Find where the given text appears and provide that cell's center as (x, y) coordinate. 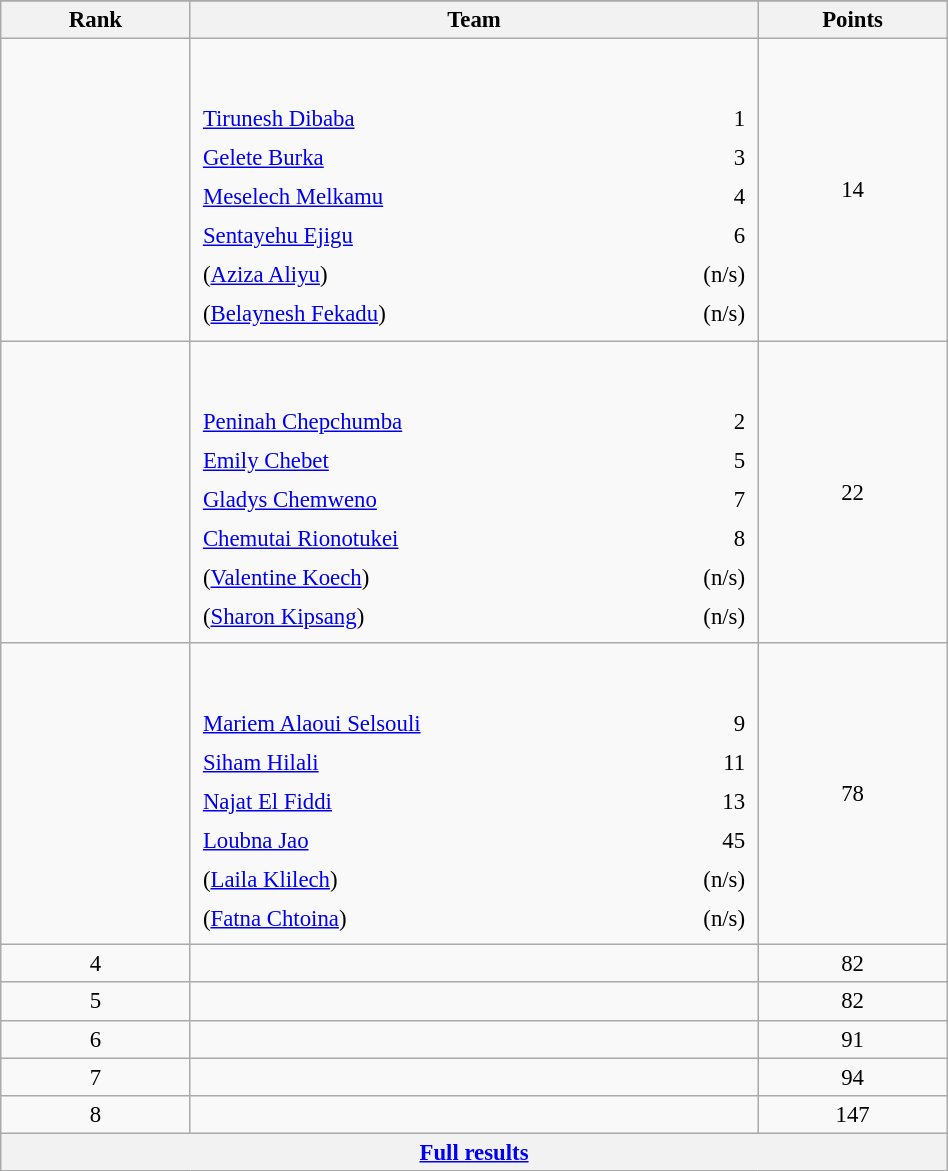
Points (852, 20)
Mariem Alaoui Selsouli 9 Siham Hilali 11 Najat El Fiddi 13 Loubna Jao 45 (Laila Klilech) (n/s) (Fatna Chtoina) (n/s) (474, 794)
Gladys Chemweno (418, 499)
(Aziza Aliyu) (414, 275)
Team (474, 20)
Gelete Burka (414, 158)
11 (699, 762)
Rank (96, 20)
(Fatna Chtoina) (422, 919)
Sentayehu Ejigu (414, 236)
Peninah Chepchumba 2 Emily Chebet 5 Gladys Chemweno 7 Chemutai Rionotukei 8 (Valentine Koech) (n/s) (Sharon Kipsang) (n/s) (474, 492)
Siham Hilali (422, 762)
2 (696, 421)
Meselech Melkamu (414, 197)
Chemutai Rionotukei (418, 538)
9 (699, 723)
3 (692, 158)
Loubna Jao (422, 840)
22 (852, 492)
14 (852, 190)
Full results (474, 1152)
91 (852, 1039)
(Belaynesh Fekadu) (414, 314)
(Valentine Koech) (418, 577)
78 (852, 794)
Tirunesh Dibaba (414, 119)
1 (692, 119)
(Laila Klilech) (422, 880)
(Sharon Kipsang) (418, 616)
94 (852, 1077)
147 (852, 1114)
45 (699, 840)
Najat El Fiddi (422, 801)
Emily Chebet (418, 460)
Mariem Alaoui Selsouli (422, 723)
Tirunesh Dibaba 1 Gelete Burka 3 Meselech Melkamu 4 Sentayehu Ejigu 6 (Aziza Aliyu) (n/s) (Belaynesh Fekadu) (n/s) (474, 190)
Peninah Chepchumba (418, 421)
13 (699, 801)
